Identify which cell holds the provided text, then report its [X, Y] central coordinate. 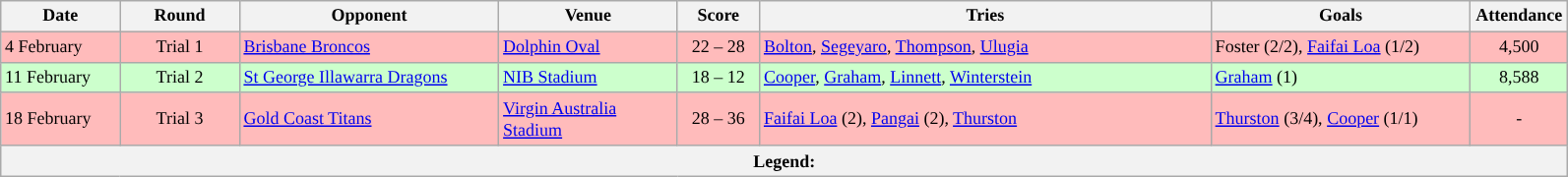
Thurston (3/4), Cooper (1/1) [1341, 119]
4,500 [1520, 47]
Gold Coast Titans [369, 119]
Dolphin Oval [589, 47]
Score [719, 16]
Trial 3 [179, 119]
8,588 [1520, 77]
Graham (1) [1341, 77]
Tries [986, 16]
4 February [61, 47]
Faifai Loa (2), Pangai (2), Thurston [986, 119]
Brisbane Broncos [369, 47]
18 February [61, 119]
Trial 1 [179, 47]
11 February [61, 77]
- [1520, 119]
Virgin Australia Stadium [589, 119]
Cooper, Graham, Linnett, Winterstein [986, 77]
18 – 12 [719, 77]
Foster (2/2), Faifai Loa (1/2) [1341, 47]
NIB Stadium [589, 77]
Round [179, 16]
Trial 2 [179, 77]
Date [61, 16]
22 – 28 [719, 47]
28 – 36 [719, 119]
Bolton, Segeyaro, Thompson, Ulugia [986, 47]
St George Illawarra Dragons [369, 77]
Goals [1341, 16]
Attendance [1520, 16]
Legend: [784, 161]
Venue [589, 16]
Opponent [369, 16]
